Return the [X, Y] coordinate for the center point of the cell that contains the specified text.  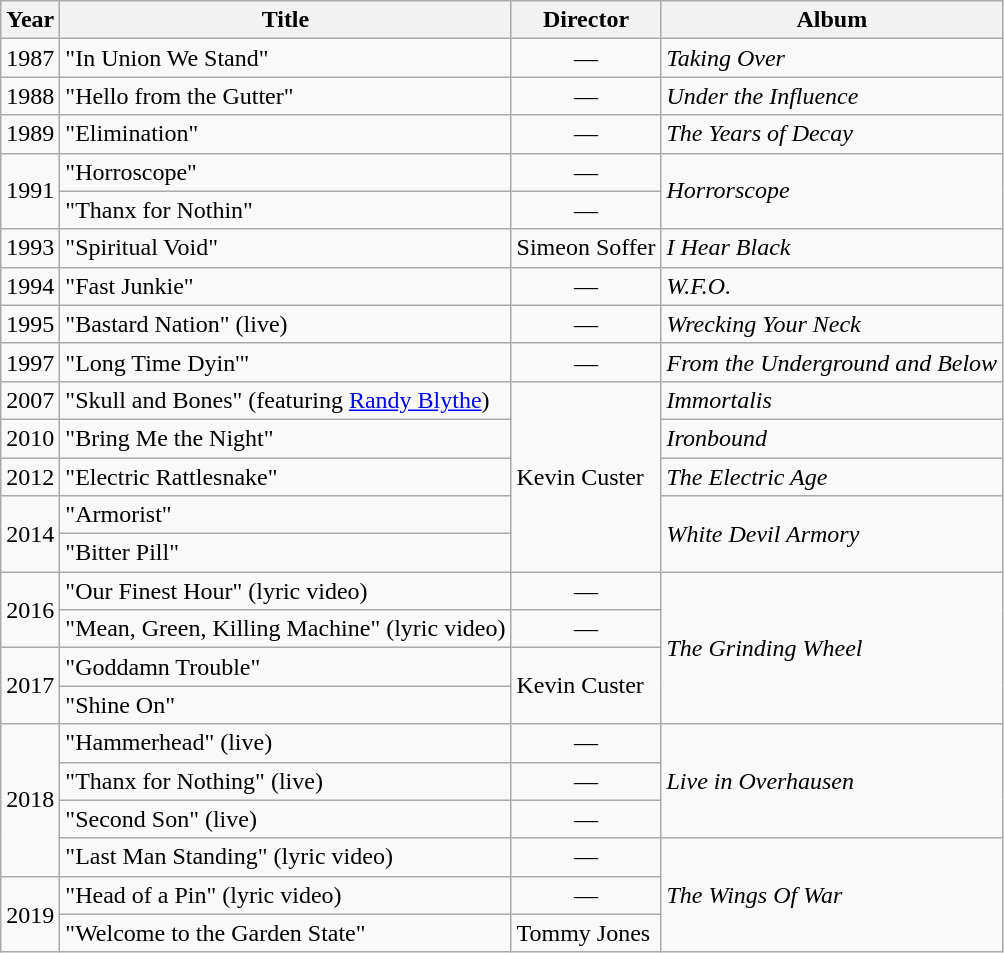
"Long Time Dyin'" [286, 362]
Under the Influence [832, 96]
Wrecking Your Neck [832, 324]
White Devil Armory [832, 534]
The Wings Of War [832, 895]
"Mean, Green, Killing Machine" (lyric video) [286, 629]
Year [30, 20]
From the Underground and Below [832, 362]
"Armorist" [286, 515]
"Hello from the Gutter" [286, 96]
"Skull and Bones" (featuring Randy Blythe) [286, 400]
Album [832, 20]
2016 [30, 610]
"Last Man Standing" (lyric video) [286, 857]
The Years of Decay [832, 134]
1993 [30, 248]
"Goddamn Trouble" [286, 667]
The Grinding Wheel [832, 648]
"Bitter Pill" [286, 553]
"Head of a Pin" (lyric video) [286, 895]
"Horroscope" [286, 172]
1988 [30, 96]
1987 [30, 58]
2007 [30, 400]
"Bastard Nation" (live) [286, 324]
1995 [30, 324]
W.F.O. [832, 286]
Live in Overhausen [832, 781]
The Electric Age [832, 477]
"Thanx for Nothing" (live) [286, 781]
Simeon Soffer [586, 248]
"Second Son" (live) [286, 819]
"Shine On" [286, 705]
Title [286, 20]
"Welcome to the Garden State" [286, 933]
"Bring Me the Night" [286, 438]
Horrorscope [832, 191]
2019 [30, 914]
"Spiritual Void" [286, 248]
Taking Over [832, 58]
"Electric Rattlesnake" [286, 477]
"Our Finest Hour" (lyric video) [286, 591]
"Fast Junkie" [286, 286]
"In Union We Stand" [286, 58]
Tommy Jones [586, 933]
1991 [30, 191]
1989 [30, 134]
2014 [30, 534]
2018 [30, 800]
1997 [30, 362]
1994 [30, 286]
2017 [30, 686]
2010 [30, 438]
Immortalis [832, 400]
2012 [30, 477]
Ironbound [832, 438]
"Elimination" [286, 134]
"Hammerhead" (live) [286, 743]
"Thanx for Nothin" [286, 210]
Director [586, 20]
I Hear Black [832, 248]
